Find where the given text appears and provide that cell's center as (X, Y) coordinate. 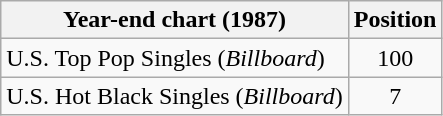
100 (395, 58)
U.S. Hot Black Singles (Billboard) (175, 96)
U.S. Top Pop Singles (Billboard) (175, 58)
Position (395, 20)
Year-end chart (1987) (175, 20)
7 (395, 96)
